Detect which cell encompasses the target text, then output its (x, y) center coordinate. 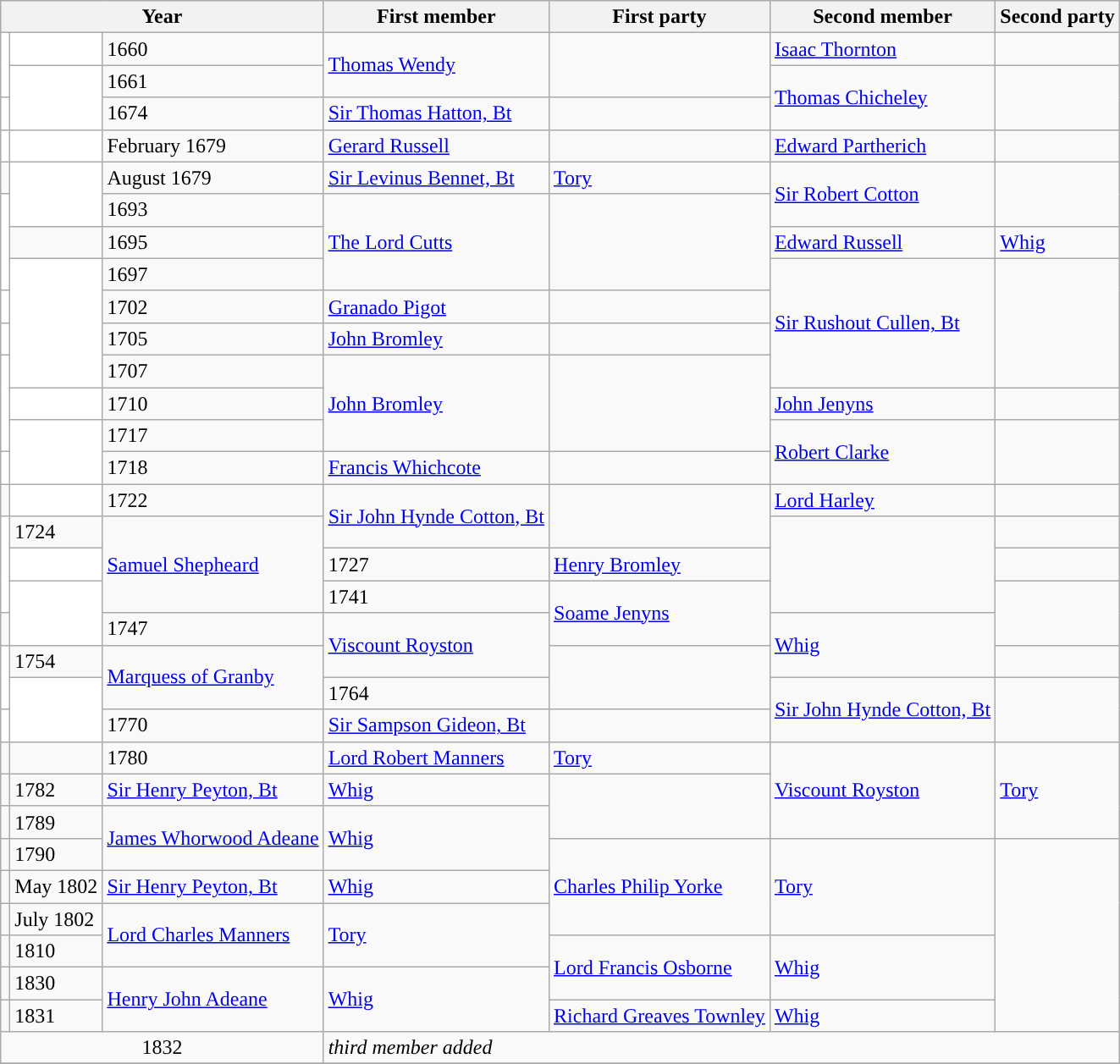
1722 (213, 500)
1780 (213, 758)
Sir Levinus Bennet, Bt (436, 178)
1810 (56, 951)
Lord Robert Manners (436, 758)
Edward Russell (882, 242)
1830 (56, 984)
May 1802 (56, 886)
Soame Jenyns (660, 613)
Thomas Wendy (436, 65)
Sir Sampson Gideon, Bt (436, 725)
James Whorwood Adeane (213, 838)
1832 (163, 1048)
Robert Clarke (882, 452)
Charles Philip Yorke (660, 886)
Henry John Adeane (213, 1000)
Francis Whichcote (436, 468)
Isaac Thornton (882, 49)
Marquess of Granby (213, 677)
1764 (436, 693)
1831 (56, 1016)
1707 (213, 371)
Lord Francis Osborne (660, 968)
First member (436, 17)
1727 (436, 565)
1717 (213, 436)
John Jenyns (882, 404)
Sir Rushout Cullen, Bt (882, 323)
1695 (213, 242)
third member added (721, 1048)
1747 (213, 629)
1674 (213, 113)
1782 (56, 790)
Samuel Shepheard (213, 565)
1741 (436, 597)
1693 (213, 210)
1661 (213, 81)
The Lord Cutts (436, 242)
Henry Bromley (660, 565)
1790 (56, 854)
Richard Greaves Townley (660, 1016)
1660 (213, 49)
Lord Harley (882, 500)
First party (660, 17)
1754 (56, 661)
1789 (56, 822)
Second party (1057, 17)
Year (163, 17)
1710 (213, 404)
1705 (213, 339)
1718 (213, 468)
1697 (213, 274)
Lord Charles Manners (213, 934)
Granado Pigot (436, 306)
July 1802 (56, 918)
Thomas Chicheley (882, 97)
Sir Thomas Hatton, Bt (436, 113)
Sir Robert Cotton (882, 194)
Gerard Russell (436, 146)
1770 (213, 725)
Edward Partherich (882, 146)
February 1679 (213, 146)
August 1679 (213, 178)
1724 (56, 532)
Second member (882, 17)
1702 (213, 306)
